Identify which cell holds the provided text, then report its [x, y] central coordinate. 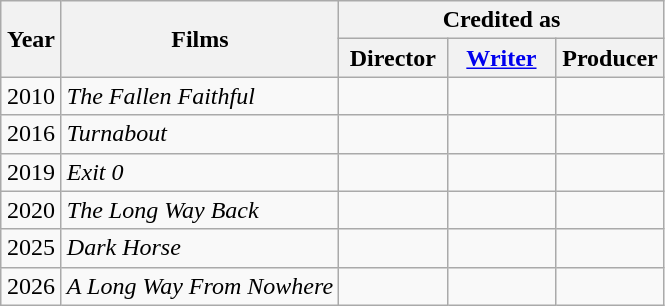
Producer [610, 58]
A Long Way From Nowhere [200, 286]
The Fallen Faithful [200, 96]
Writer [502, 58]
The Long Way Back [200, 210]
Exit 0 [200, 172]
2020 [32, 210]
Dark Horse [200, 248]
Credited as [502, 20]
Turnabout [200, 134]
2016 [32, 134]
Director [394, 58]
2019 [32, 172]
2010 [32, 96]
2025 [32, 248]
2026 [32, 286]
Year [32, 39]
Films [200, 39]
